For the text-containing cell, return its midpoint in [X, Y] coordinate format. 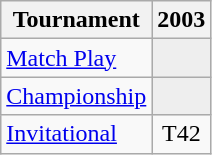
Tournament [76, 20]
Championship [76, 96]
2003 [182, 20]
Invitational [76, 134]
Match Play [76, 58]
T42 [182, 134]
